Provide the [X, Y] coordinate of the cell's center where the given text is located.  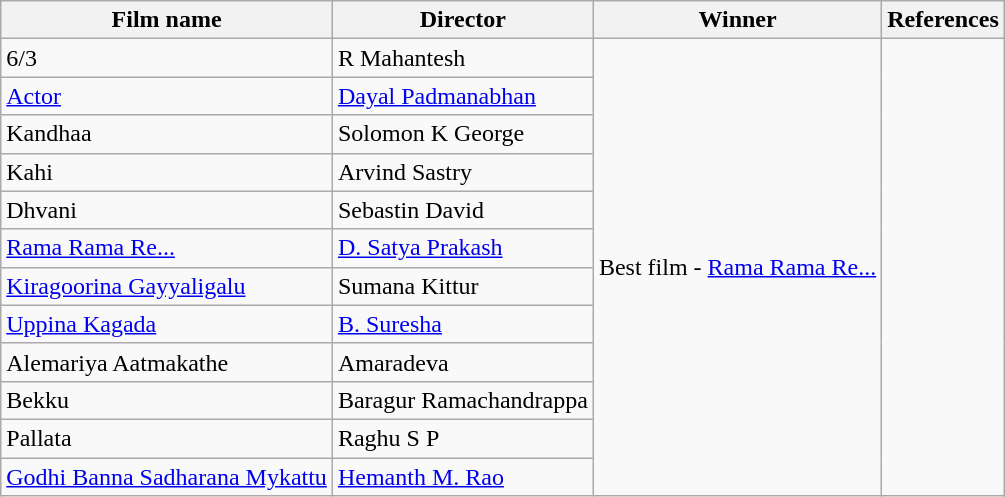
Sumana Kittur [462, 286]
Raghu S P [462, 438]
Dhvani [167, 210]
Dayal Padmanabhan [462, 96]
Godhi Banna Sadharana Mykattu [167, 477]
Sebastin David [462, 210]
B. Suresha [462, 324]
Film name [167, 20]
Kahi [167, 172]
Rama Rama Re... [167, 248]
6/3 [167, 58]
Kandhaa [167, 134]
Actor [167, 96]
Solomon K George [462, 134]
Director [462, 20]
Winner [737, 20]
Arvind Sastry [462, 172]
Baragur Ramachandrappa [462, 400]
Pallata [167, 438]
Bekku [167, 400]
R Mahantesh [462, 58]
Alemariya Aatmakathe [167, 362]
D. Satya Prakash [462, 248]
Uppina Kagada [167, 324]
Best film - Rama Rama Re... [737, 268]
References [944, 20]
Hemanth M. Rao [462, 477]
Amaradeva [462, 362]
Kiragoorina Gayyaligalu [167, 286]
